Output the (x, y) coordinate of the center of the cell containing the given text.  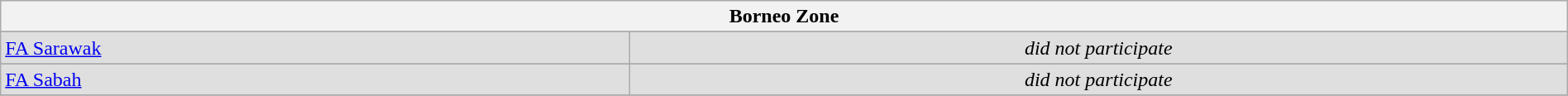
FA Sabah (316, 79)
Borneo Zone (784, 17)
FA Sarawak (316, 48)
